Capture the cell that displays the provided text and extract its [X, Y] central coordinate. 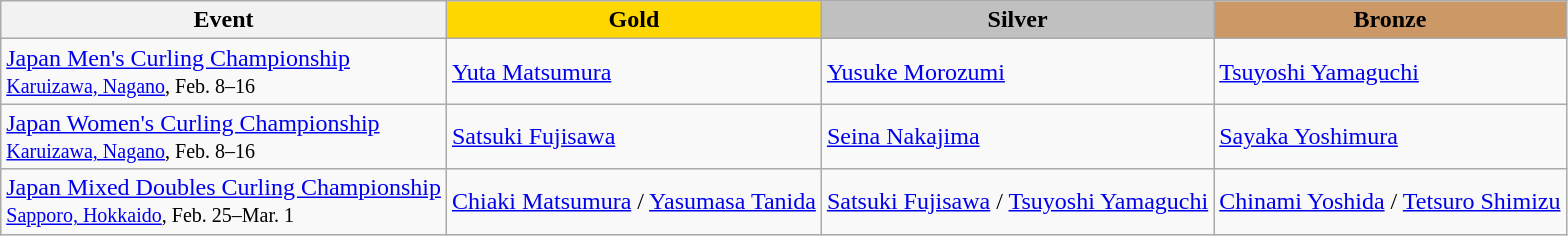
Seina Nakajima [1017, 136]
Sayaka Yoshimura [1390, 136]
Japan Men's Curling Championship Karuizawa, Nagano, Feb. 8–16 [224, 72]
Chinami Yoshida / Tetsuro Shimizu [1390, 202]
Japan Women's Curling Championship Karuizawa, Nagano, Feb. 8–16 [224, 136]
Chiaki Matsumura / Yasumasa Tanida [634, 202]
Yusuke Morozumi [1017, 72]
Gold [634, 20]
Event [224, 20]
Satsuki Fujisawa / Tsuyoshi Yamaguchi [1017, 202]
Silver [1017, 20]
Tsuyoshi Yamaguchi [1390, 72]
Yuta Matsumura [634, 72]
Bronze [1390, 20]
Satsuki Fujisawa [634, 136]
Japan Mixed Doubles Curling Championship Sapporo, Hokkaido, Feb. 25–Mar. 1 [224, 202]
